Output the [x, y] coordinate of the center of the cell containing the given text.  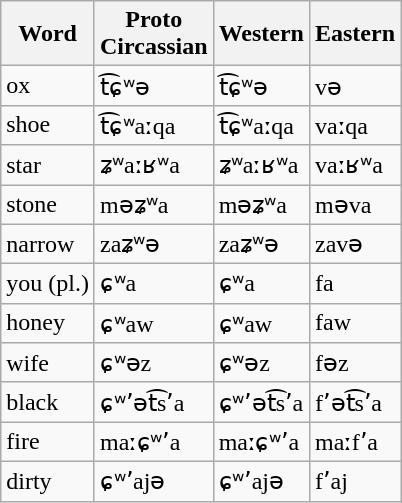
zavə [354, 244]
maːfʼa [354, 442]
star [48, 165]
black [48, 402]
faw [354, 323]
wife [48, 363]
fʼaj [354, 481]
fire [48, 442]
ox [48, 86]
honey [48, 323]
narrow [48, 244]
Western [261, 34]
fʼət͡sʼa [354, 402]
Word [48, 34]
shoe [48, 125]
və [354, 86]
you (pl.) [48, 284]
stone [48, 204]
ProtoCircassian [154, 34]
vaːqa [354, 125]
Eastern [354, 34]
fa [354, 284]
fəz [354, 363]
vaːʁʷa [354, 165]
dirty [48, 481]
məva [354, 204]
